Pinpoint the cell where the given text exists, returning its (X, Y) midpoint coordinate. 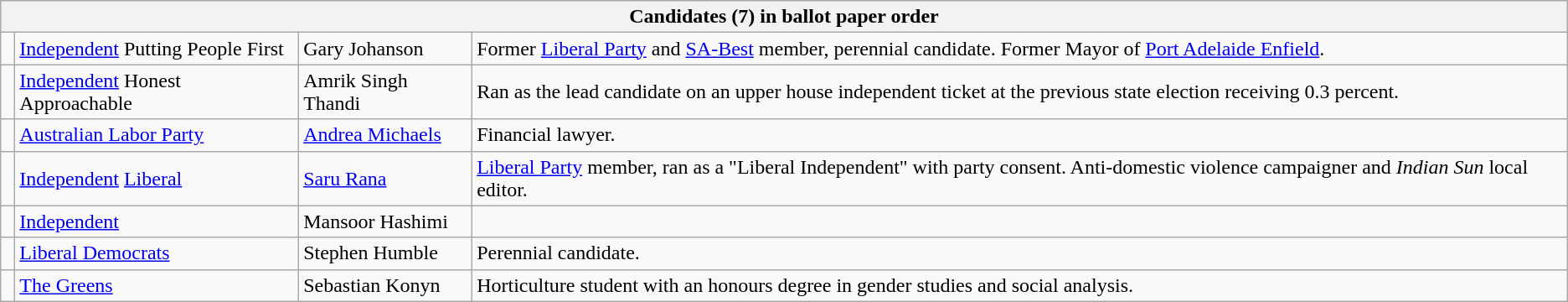
Amrik Singh Thandi (385, 92)
Liberal Party member, ran as a "Liberal Independent" with party consent. Anti-domestic violence campaigner and Indian Sun local editor. (1020, 178)
Independent (157, 221)
Candidates (7) in ballot paper order (784, 17)
Former Liberal Party and SA-Best member, perennial candidate. Former Mayor of Port Adelaide Enfield. (1020, 49)
Saru Rana (385, 178)
Ran as the lead candidate on an upper house independent ticket at the previous state election receiving 0.3 percent. (1020, 92)
Andrea Michaels (385, 135)
Australian Labor Party (157, 135)
Perennial candidate. (1020, 253)
Stephen Humble (385, 253)
Independent Liberal (157, 178)
Liberal Democrats (157, 253)
Independent Putting People First (157, 49)
The Greens (157, 285)
Financial lawyer. (1020, 135)
Gary Johanson (385, 49)
Independent Honest Approachable (157, 92)
Sebastian Konyn (385, 285)
Mansoor Hashimi (385, 221)
Horticulture student with an honours degree in gender studies and social analysis. (1020, 285)
